Determine the [X, Y] coordinate at the center of the cell enclosing the given text.  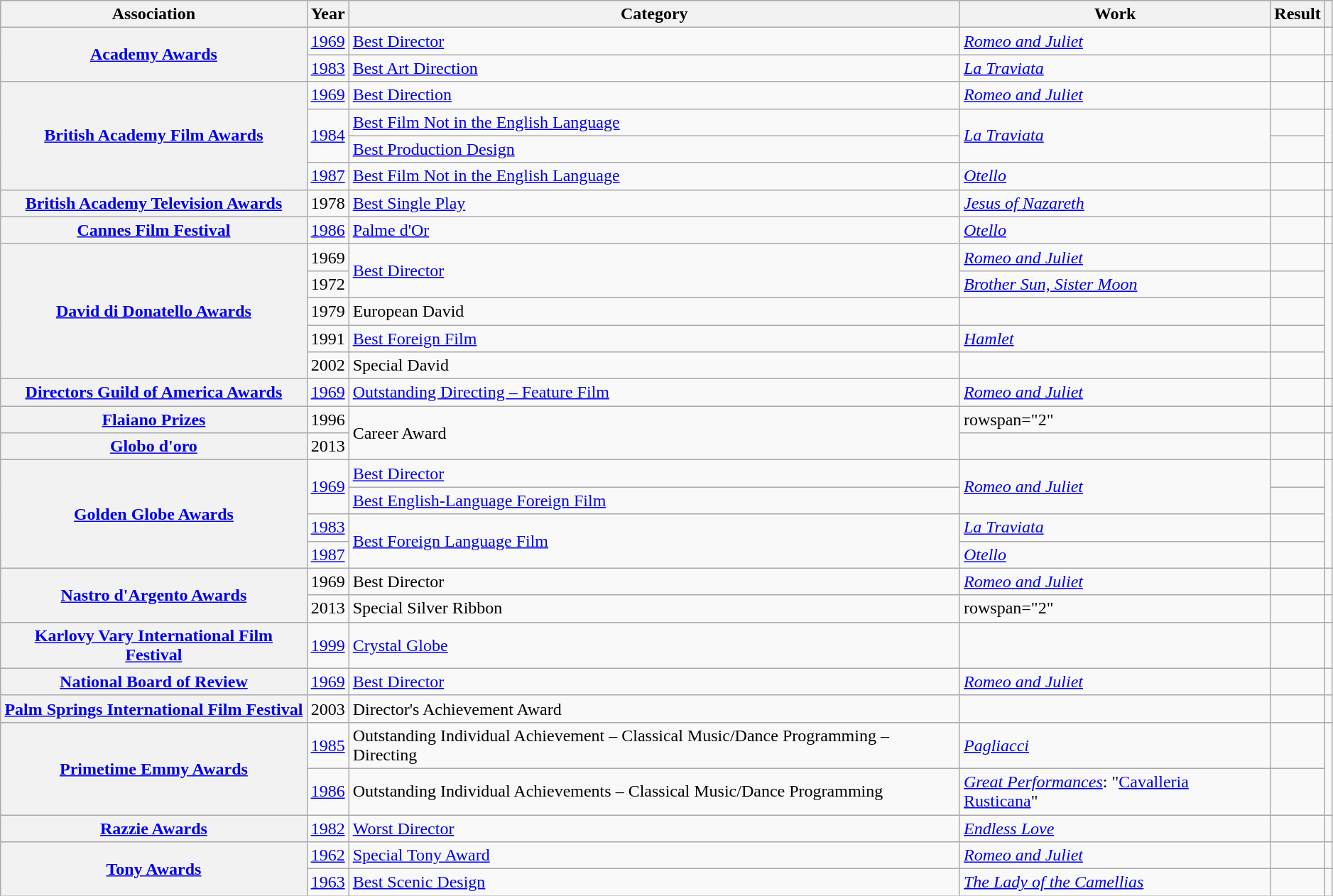
Nastro d'Argento Awards [153, 595]
2003 [328, 709]
Karlovy Vary International Film Festival [153, 645]
1963 [328, 883]
Cannes Film Festival [153, 230]
Director's Achievement Award [654, 709]
Academy Awards [153, 55]
Outstanding Individual Achievements – Classical Music/Dance Programming [654, 791]
1999 [328, 645]
1982 [328, 829]
1984 [328, 136]
Special Tony Award [654, 856]
Best Production Design [654, 149]
Great Performances: "Cavalleria Rusticana" [1115, 791]
Work [1115, 14]
Result [1297, 14]
National Board of Review [153, 682]
Outstanding Individual Achievement – Classical Music/Dance Programming – Directing [654, 745]
Special David [654, 366]
Best Foreign Language Film [654, 541]
1979 [328, 311]
Best Art Direction [654, 68]
Year [328, 14]
Best Scenic Design [654, 883]
Outstanding Directing – Feature Film [654, 393]
Association [153, 14]
Best Single Play [654, 203]
European David [654, 311]
Career Award [654, 433]
1991 [328, 339]
Crystal Globe [654, 645]
Worst Director [654, 829]
Special Silver Ribbon [654, 608]
1978 [328, 203]
Tony Awards [153, 869]
Best English-Language Foreign Film [654, 501]
Pagliacci [1115, 745]
Palme d'Or [654, 230]
Primetime Emmy Awards [153, 768]
Flaiano Prizes [153, 420]
Endless Love [1115, 829]
Directors Guild of America Awards [153, 393]
Hamlet [1115, 339]
1972 [328, 284]
Brother Sun, Sister Moon [1115, 284]
Palm Springs International Film Festival [153, 709]
British Academy Television Awards [153, 203]
Best Foreign Film [654, 339]
David di Donatello Awards [153, 311]
Category [654, 14]
Jesus of Nazareth [1115, 203]
Razzie Awards [153, 829]
The Lady of the Camellias [1115, 883]
1962 [328, 856]
2002 [328, 366]
British Academy Film Awards [153, 136]
Best Direction [654, 95]
Golden Globe Awards [153, 514]
Globo d'oro [153, 447]
1996 [328, 420]
1985 [328, 745]
